Scan for the cell matching the given text and deliver its (x, y) coordinate at center. 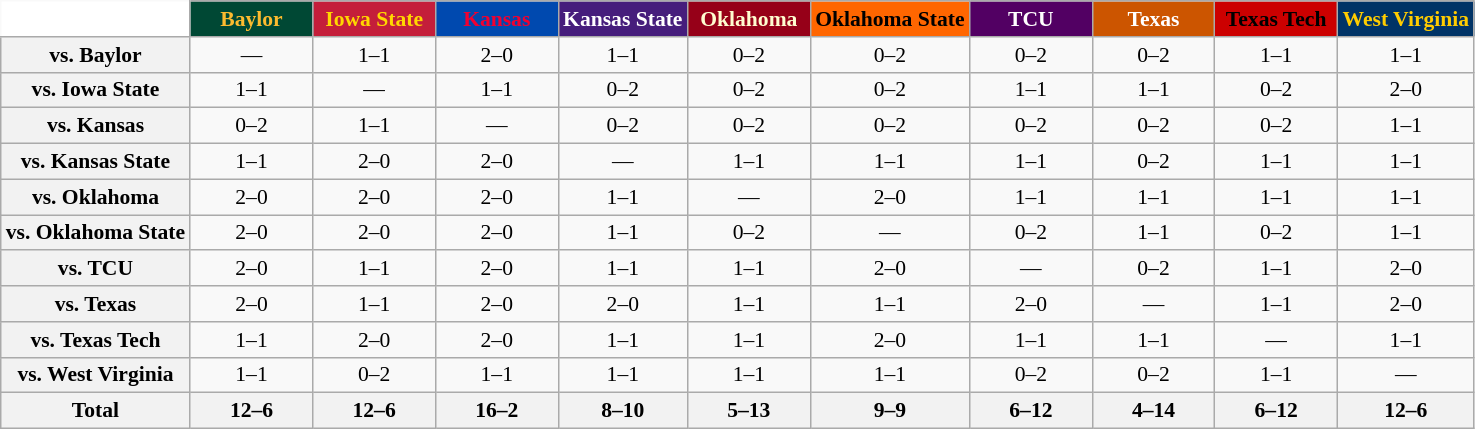
Oklahoma State (890, 19)
Texas (1154, 19)
16–2 (496, 411)
Kansas State (622, 19)
vs. TCU (96, 269)
8–10 (622, 411)
Kansas (496, 19)
5–13 (750, 411)
Texas Tech (1276, 19)
vs. West Virginia (96, 375)
vs. Kansas State (96, 162)
vs. Iowa State (96, 90)
Baylor (252, 19)
vs. Baylor (96, 55)
vs. Texas Tech (96, 340)
TCU (1032, 19)
vs. Oklahoma State (96, 233)
Iowa State (374, 19)
West Virginia (1406, 19)
vs. Kansas (96, 126)
Oklahoma (750, 19)
vs. Texas (96, 304)
vs. Oklahoma (96, 197)
Total (96, 411)
9–9 (890, 411)
4–14 (1154, 411)
